Scan for the cell matching the given text and deliver its [X, Y] coordinate at center. 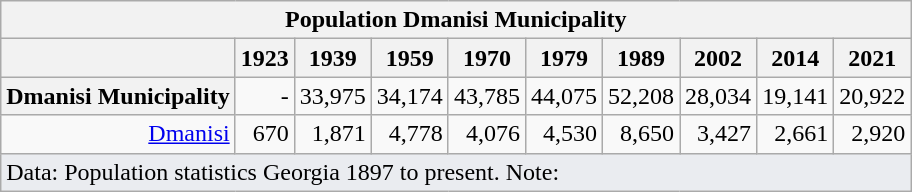
Dmanisi [118, 134]
4,076 [486, 134]
2014 [796, 58]
8,650 [640, 134]
1989 [640, 58]
28,034 [718, 96]
Data: Population statistics Georgia 1897 to present. Note: [456, 172]
19,141 [796, 96]
Population Dmanisi Municipality [456, 20]
43,785 [486, 96]
34,174 [410, 96]
1959 [410, 58]
1923 [264, 58]
1939 [332, 58]
44,075 [564, 96]
1979 [564, 58]
2002 [718, 58]
2,920 [872, 134]
1970 [486, 58]
20,922 [872, 96]
Dmanisi Municipality [118, 96]
3,427 [718, 134]
52,208 [640, 96]
33,975 [332, 96]
4,778 [410, 134]
1,871 [332, 134]
4,530 [564, 134]
2021 [872, 58]
670 [264, 134]
2,661 [796, 134]
- [264, 96]
